Pinpoint the cell where the given text exists, returning its (x, y) midpoint coordinate. 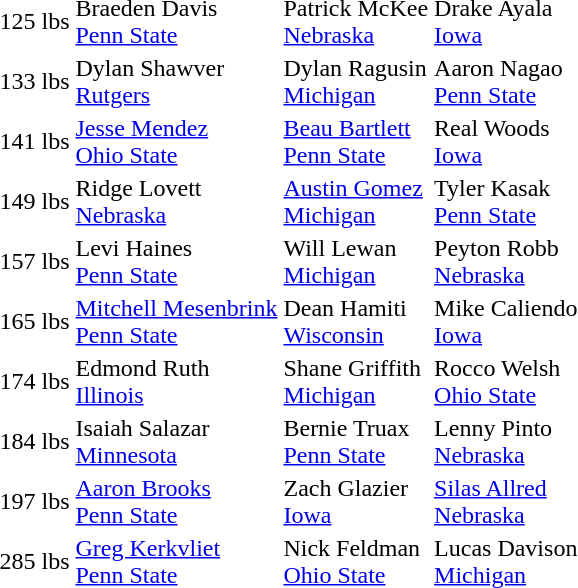
Isaiah Salazar Minnesota (176, 442)
Dylan Ragusin Michigan (356, 82)
Shane Griffith Michigan (356, 382)
Dylan Shawver Rutgers (176, 82)
Zach Glazier Iowa (356, 502)
Will Lewan Michigan (356, 262)
Mitchell Mesenbrink Penn State (176, 322)
Aaron Brooks Penn State (176, 502)
Ridge Lovett Nebraska (176, 202)
Jesse Mendez Ohio State (176, 142)
Beau Bartlett Penn State (356, 142)
Dean Hamiti Wisconsin (356, 322)
Edmond Ruth Illinois (176, 382)
Austin Gomez Michigan (356, 202)
Levi Haines Penn State (176, 262)
Bernie Truax Penn State (356, 442)
